Return the (x, y) coordinate for the center point of the cell that contains the specified text.  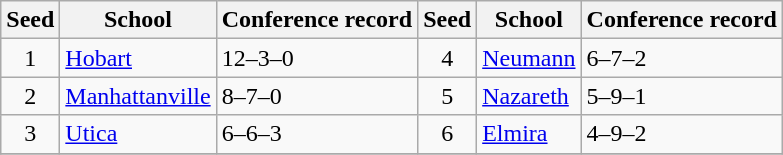
Elmira (529, 134)
Nazareth (529, 96)
3 (30, 134)
4 (448, 58)
4–9–2 (682, 134)
6–6–3 (316, 134)
6–7–2 (682, 58)
5 (448, 96)
2 (30, 96)
Neumann (529, 58)
Hobart (138, 58)
6 (448, 134)
Utica (138, 134)
12–3–0 (316, 58)
8–7–0 (316, 96)
5–9–1 (682, 96)
1 (30, 58)
Manhattanville (138, 96)
